Determine the [X, Y] coordinate at the center of the cell enclosing the given text.  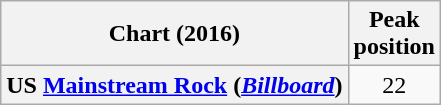
Chart (2016) [174, 34]
US Mainstream Rock (Billboard) [174, 85]
Peakposition [394, 34]
22 [394, 85]
